Scan for the cell matching the given text and deliver its [x, y] coordinate at center. 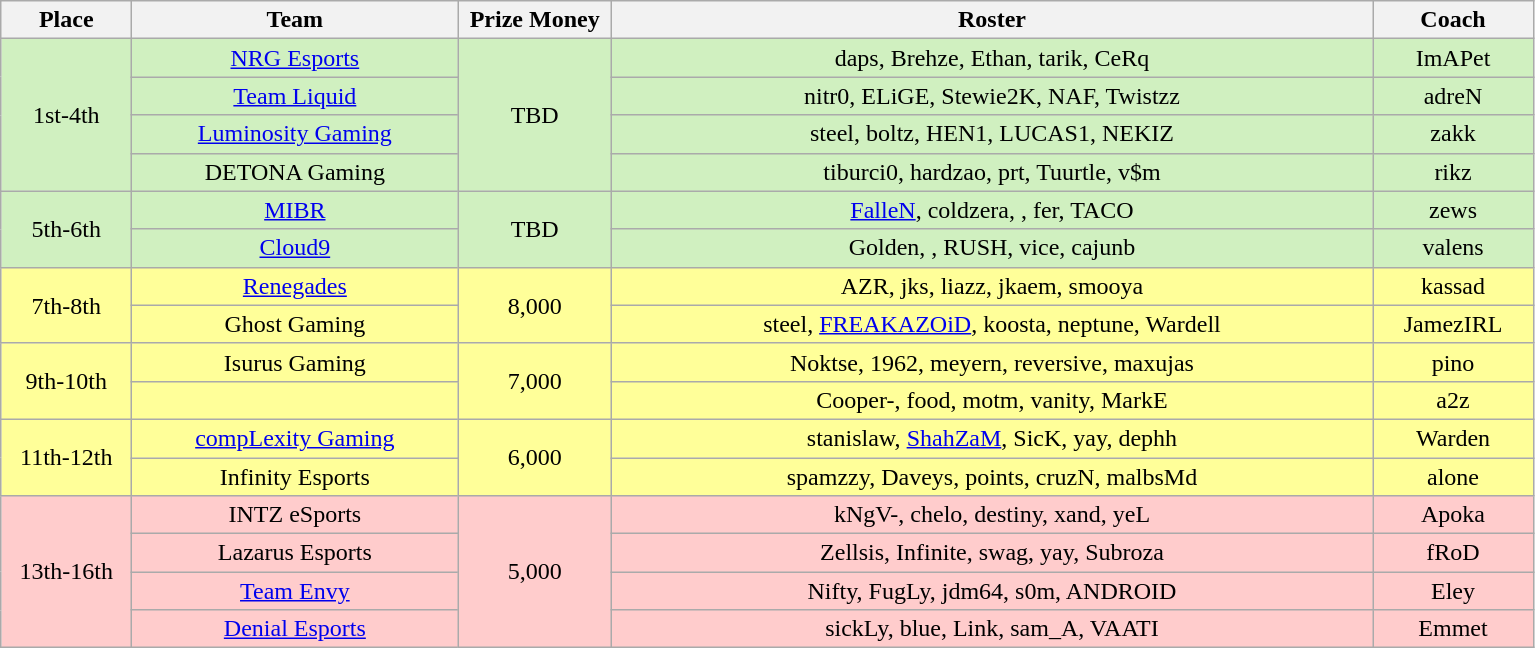
Infinity Esports [295, 477]
Prize Money [535, 20]
Lazarus Esports [295, 553]
Golden, , RUSH, vice, cajunb [992, 248]
Noktse, 1962, meyern, reversive, maxujas [992, 362]
zakk [1452, 134]
7,000 [535, 381]
a2z [1452, 400]
13th-16th [66, 572]
6,000 [535, 457]
Cloud9 [295, 248]
Place [66, 20]
nitr0, ELiGE, Stewie2K, NAF, Twistzz [992, 96]
kNgV-, chelo, destiny, xand, yeL [992, 515]
Eley [1452, 591]
Isurus Gaming [295, 362]
1st-4th [66, 115]
ImAPet [1452, 58]
Warden [1452, 438]
valens [1452, 248]
stanislaw, ShahZaM, SicK, yay, dephh [992, 438]
pino [1452, 362]
8,000 [535, 305]
MIBR [295, 210]
Renegades [295, 286]
7th-8th [66, 305]
DETONA Gaming [295, 172]
Denial Esports [295, 629]
compLexity Gaming [295, 438]
Cooper-, food, motm, vanity, MarkE [992, 400]
AZR, jks, liazz, jkaem, smooya [992, 286]
Nifty, FugLy, jdm64, s0m, ANDROID [992, 591]
alone [1452, 477]
9th-10th [66, 381]
JamezIRL [1452, 324]
Roster [992, 20]
Team Envy [295, 591]
5th-6th [66, 229]
spamzzy, Daveys, points, cruzN, malbsMd [992, 477]
Team Liquid [295, 96]
rikz [1452, 172]
adreN [1452, 96]
INTZ eSports [295, 515]
daps, Brehze, Ethan, tarik, CeRq [992, 58]
steel, boltz, HEN1, LUCAS1, NEKIZ [992, 134]
FalleN, coldzera, , fer, TACO [992, 210]
fRoD [1452, 553]
Team [295, 20]
NRG Esports [295, 58]
Luminosity Gaming [295, 134]
11th-12th [66, 457]
tiburci0, hardzao, prt, Tuurtle, v$m [992, 172]
kassad [1452, 286]
Coach [1452, 20]
zews [1452, 210]
Emmet [1452, 629]
Zellsis, Infinite, swag, yay, Subroza [992, 553]
sickLy, blue, Link, sam_A, VAATI [992, 629]
Ghost Gaming [295, 324]
steel, FREAKAZOiD, koosta, neptune, Wardell [992, 324]
Apoka [1452, 515]
5,000 [535, 572]
